Scan for the cell matching the given text and deliver its [X, Y] coordinate at center. 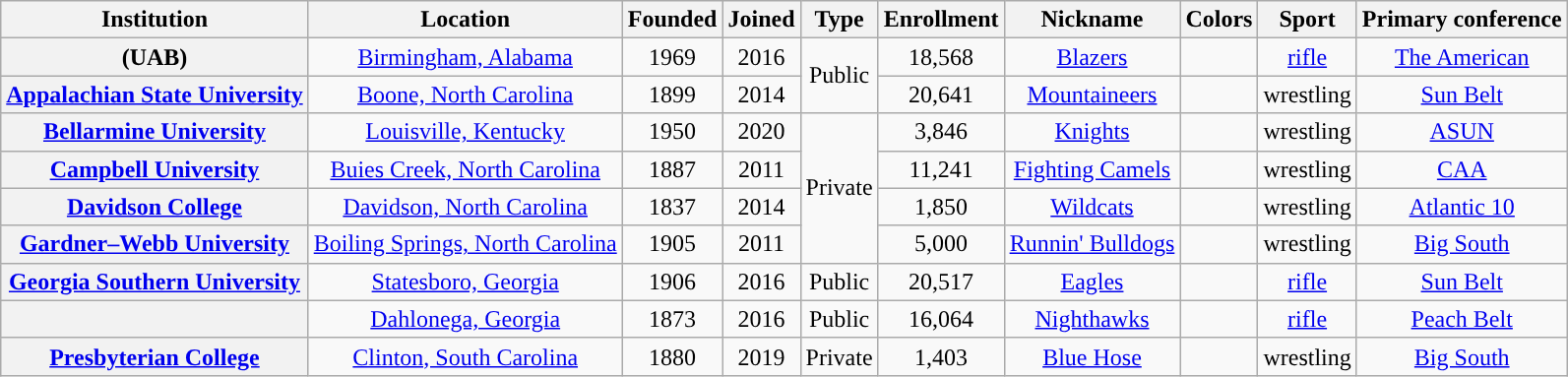
Mountaineers [1093, 94]
5,000 [941, 244]
Sport [1307, 20]
Fighting Camels [1093, 169]
1906 [672, 282]
Runnin' Bulldogs [1093, 244]
Enrollment [941, 20]
Nickname [1093, 20]
1873 [672, 319]
Statesboro, Georgia [465, 282]
20,641 [941, 94]
1887 [672, 169]
Joined [762, 20]
1,850 [941, 207]
1880 [672, 356]
Davidson, North Carolina [465, 207]
Georgia Southern University [155, 282]
Bellarmine University [155, 132]
1899 [672, 94]
1905 [672, 244]
Louisville, Kentucky [465, 132]
18,568 [941, 57]
(UAB) [155, 57]
Primary conference [1462, 20]
Gardner–Webb University [155, 244]
Nighthawks [1093, 319]
Type [839, 20]
Boiling Springs, North Carolina [465, 244]
1,403 [941, 356]
2020 [762, 132]
Campbell University [155, 169]
1950 [672, 132]
Presbyterian College [155, 356]
16,064 [941, 319]
Wildcats [1093, 207]
Knights [1093, 132]
Atlantic 10 [1462, 207]
Boone, North Carolina [465, 94]
20,517 [941, 282]
Colors [1219, 20]
Eagles [1093, 282]
Blazers [1093, 57]
Location [465, 20]
CAA [1462, 169]
Birmingham, Alabama [465, 57]
Institution [155, 20]
Founded [672, 20]
Appalachian State University [155, 94]
Buies Creek, North Carolina [465, 169]
Dahlonega, Georgia [465, 319]
3,846 [941, 132]
Clinton, South Carolina [465, 356]
ASUN [1462, 132]
Blue Hose [1093, 356]
11,241 [941, 169]
Peach Belt [1462, 319]
1837 [672, 207]
The American [1462, 57]
Davidson College [155, 207]
1969 [672, 57]
2019 [762, 356]
